From the cell containing the given text, extract its center point as (X, Y) coordinate. 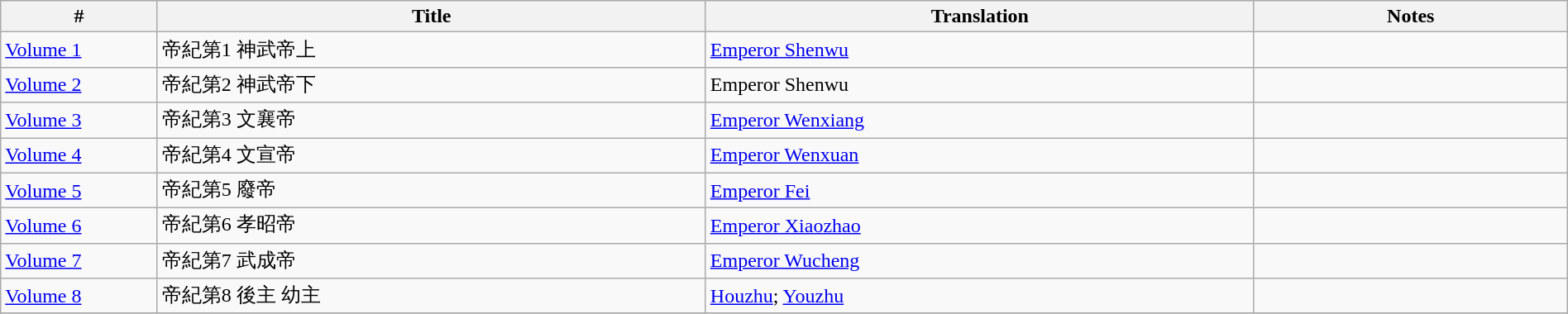
Volume 5 (79, 190)
Volume 3 (79, 121)
帝紀第6 孝昭帝 (432, 226)
Emperor Xiaozhao (979, 226)
帝紀第2 神武帝下 (432, 84)
帝紀第8 後主 幼主 (432, 296)
Volume 8 (79, 296)
帝紀第4 文宣帝 (432, 155)
Translation (979, 17)
帝紀第7 武成帝 (432, 261)
Emperor Wucheng (979, 261)
Emperor Wenxiang (979, 121)
Emperor Wenxuan (979, 155)
Volume 4 (79, 155)
# (79, 17)
Houzhu; Youzhu (979, 296)
帝紀第5 廢帝 (432, 190)
Volume 1 (79, 50)
Notes (1411, 17)
帝紀第1 神武帝上 (432, 50)
Volume 7 (79, 261)
帝紀第3 文襄帝 (432, 121)
Emperor Fei (979, 190)
Volume 6 (79, 226)
Title (432, 17)
Volume 2 (79, 84)
